Locate the cell with the specified text and output its (x, y) center coordinate. 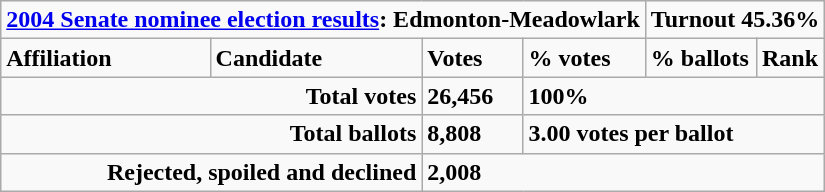
Votes (472, 58)
Candidate (316, 58)
% votes (584, 58)
2004 Senate nominee election results: Edmonton-Meadowlark (324, 20)
% ballots (700, 58)
Total votes (212, 96)
Turnout 45.36% (735, 20)
26,456 (472, 96)
Rejected, spoiled and declined (212, 172)
100% (674, 96)
2,008 (624, 172)
Total ballots (212, 134)
3.00 votes per ballot (674, 134)
Rank (790, 58)
Affiliation (106, 58)
8,808 (472, 134)
